Output the (X, Y) coordinate of the center of the cell containing the given text.  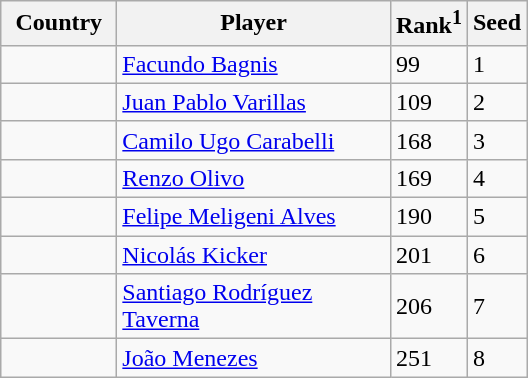
Facundo Bagnis (254, 64)
8 (496, 358)
206 (428, 306)
190 (428, 217)
3 (496, 140)
Renzo Olivo (254, 178)
Seed (496, 24)
Camilo Ugo Carabelli (254, 140)
Country (59, 24)
João Menezes (254, 358)
Rank1 (428, 24)
6 (496, 255)
Santiago Rodríguez Taverna (254, 306)
168 (428, 140)
7 (496, 306)
4 (496, 178)
201 (428, 255)
109 (428, 102)
5 (496, 217)
1 (496, 64)
Player (254, 24)
Felipe Meligeni Alves (254, 217)
169 (428, 178)
Nicolás Kicker (254, 255)
2 (496, 102)
251 (428, 358)
Juan Pablo Varillas (254, 102)
99 (428, 64)
